Return [x, y] of the center of cell containing provided text 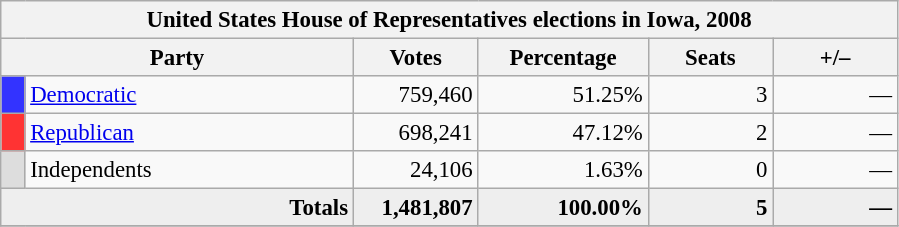
Democratic [189, 95]
0 [710, 170]
1.63% [563, 170]
5 [710, 208]
24,106 [416, 170]
Party [178, 58]
698,241 [416, 133]
Independents [189, 170]
2 [710, 133]
Seats [710, 58]
3 [710, 95]
Totals [178, 208]
Republican [189, 133]
47.12% [563, 133]
Percentage [563, 58]
759,460 [416, 95]
Votes [416, 58]
51.25% [563, 95]
100.00% [563, 208]
United States House of Representatives elections in Iowa, 2008 [450, 20]
+/– [836, 58]
1,481,807 [416, 208]
